Return (x, y) of the center of cell containing provided text 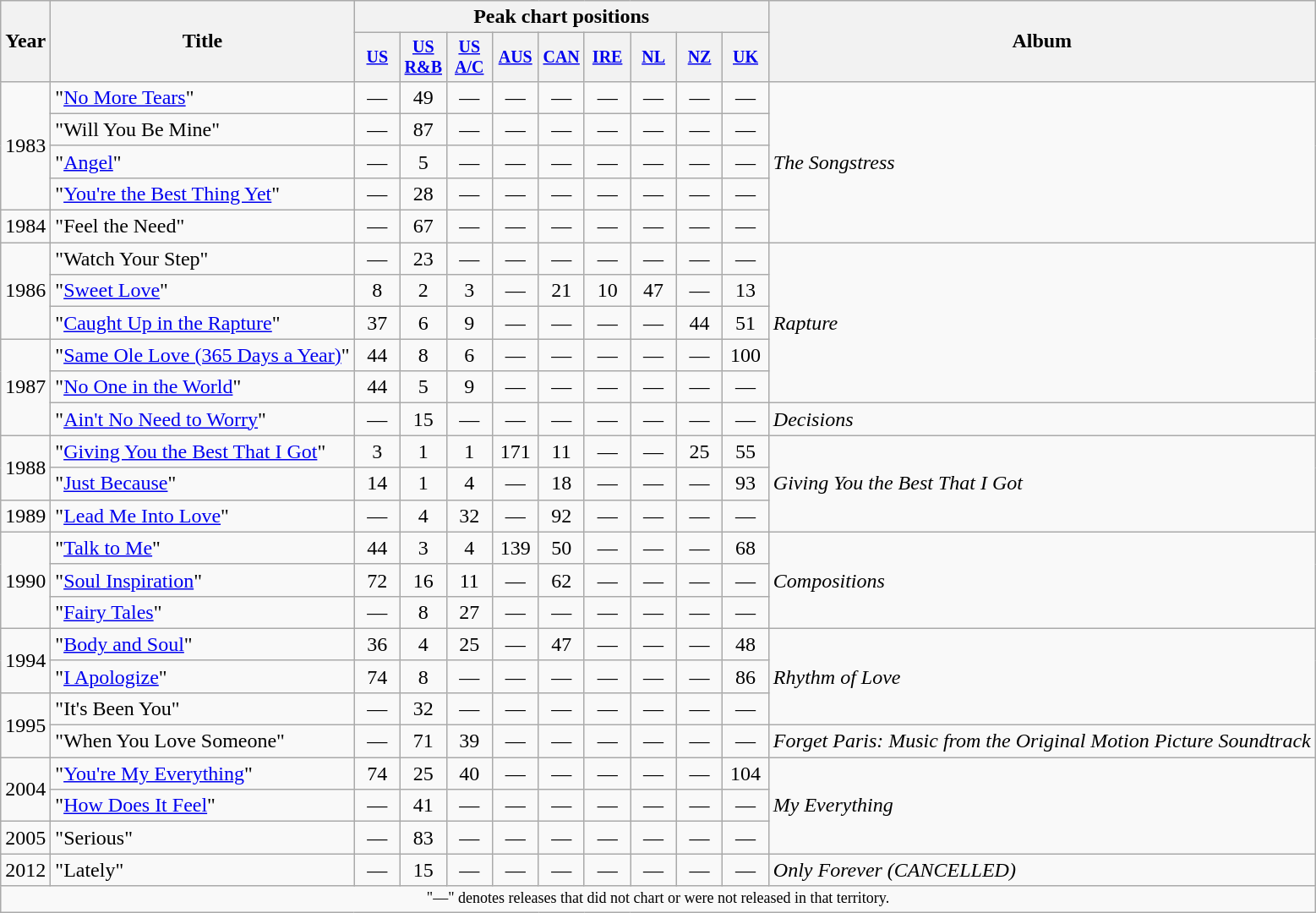
Year (25, 41)
"Angel" (203, 161)
"No More Tears" (203, 97)
The Songstress (1041, 161)
72 (377, 580)
39 (469, 741)
My Everything (1041, 806)
"Ain't No Need to Worry" (203, 419)
"You're My Everything" (203, 774)
49 (423, 97)
"Will You Be Mine" (203, 129)
93 (745, 484)
Only Forever (CANCELLED) (1041, 870)
48 (745, 644)
1989 (25, 516)
92 (561, 516)
51 (745, 323)
"Feel the Need" (203, 227)
1987 (25, 387)
Decisions (1041, 419)
1995 (25, 724)
"Giving You the Best That I Got" (203, 451)
"You're the Best Thing Yet" (203, 194)
Giving You the Best That I Got (1041, 484)
2004 (25, 790)
171 (515, 451)
"Watch Your Step" (203, 259)
NZ (699, 57)
USA/C (469, 57)
36 (377, 644)
87 (423, 129)
"Sweet Love" (203, 291)
86 (745, 676)
Title (203, 41)
"No One in the World" (203, 387)
"Lead Me Into Love" (203, 516)
18 (561, 484)
Compositions (1041, 580)
1983 (25, 145)
Forget Paris: Music from the Original Motion Picture Soundtrack (1041, 741)
37 (377, 323)
"Just Because" (203, 484)
"Same Ole Love (365 Days a Year)" (203, 355)
55 (745, 451)
IRE (607, 57)
USR&B (423, 57)
"Body and Soul" (203, 644)
1994 (25, 660)
"—" denotes releases that did not chart or were not released in that territory. (658, 899)
16 (423, 580)
71 (423, 741)
67 (423, 227)
83 (423, 838)
"Talk to Me" (203, 548)
100 (745, 355)
"Lately" (203, 870)
1984 (25, 227)
28 (423, 194)
"How Does It Feel" (203, 806)
"It's Been You" (203, 708)
41 (423, 806)
68 (745, 548)
Album (1041, 41)
21 (561, 291)
2 (423, 291)
CAN (561, 57)
"I Apologize" (203, 676)
"When You Love Someone" (203, 741)
13 (745, 291)
2005 (25, 838)
104 (745, 774)
Peak chart positions (561, 17)
1986 (25, 291)
Rapture (1041, 323)
"Fairy Tales" (203, 612)
"Serious" (203, 838)
NL (653, 57)
UK (745, 57)
27 (469, 612)
40 (469, 774)
1988 (25, 467)
AUS (515, 57)
50 (561, 548)
139 (515, 548)
"Caught Up in the Rapture" (203, 323)
"Soul Inspiration" (203, 580)
10 (607, 291)
Rhythm of Love (1041, 676)
23 (423, 259)
US (377, 57)
14 (377, 484)
62 (561, 580)
2012 (25, 870)
1990 (25, 580)
